Find where the given text appears and provide that cell's center as (x, y) coordinate. 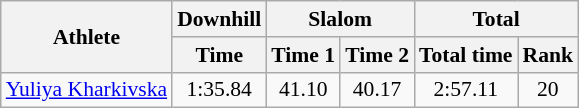
Total time (466, 55)
20 (548, 90)
Time (219, 55)
2:57.11 (466, 90)
Rank (548, 55)
Time 1 (303, 55)
41.10 (303, 90)
Downhill (219, 19)
Yuliya Kharkivska (86, 90)
Athlete (86, 36)
Time 2 (377, 55)
1:35.84 (219, 90)
Slalom (340, 19)
Total (496, 19)
40.17 (377, 90)
